Identify which cell holds the provided text, then report its (x, y) central coordinate. 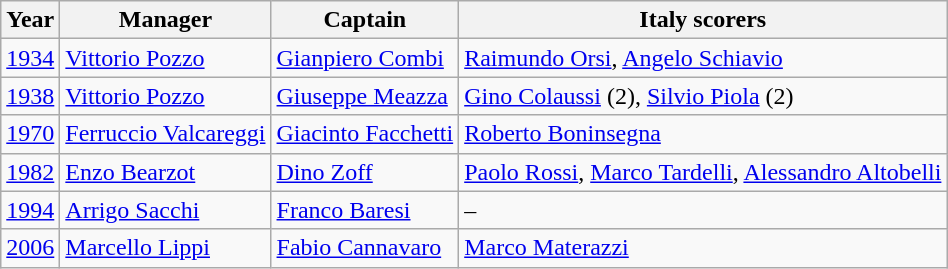
Arrigo Sacchi (166, 210)
1934 (30, 58)
Gino Colaussi (2), Silvio Piola (2) (703, 96)
1982 (30, 172)
1938 (30, 96)
Raimundo Orsi, Angelo Schiavio (703, 58)
Gianpiero Combi (365, 58)
1970 (30, 134)
Giacinto Facchetti (365, 134)
Roberto Boninsegna (703, 134)
Captain (365, 20)
Giuseppe Meazza (365, 96)
Marcello Lippi (166, 248)
Enzo Bearzot (166, 172)
Ferruccio Valcareggi (166, 134)
1994 (30, 210)
Year (30, 20)
Italy scorers (703, 20)
Fabio Cannavaro (365, 248)
Marco Materazzi (703, 248)
Manager (166, 20)
2006 (30, 248)
Paolo Rossi, Marco Tardelli, Alessandro Altobelli (703, 172)
Franco Baresi (365, 210)
– (703, 210)
Dino Zoff (365, 172)
